Find where the given text appears and provide that cell's center as (X, Y) coordinate. 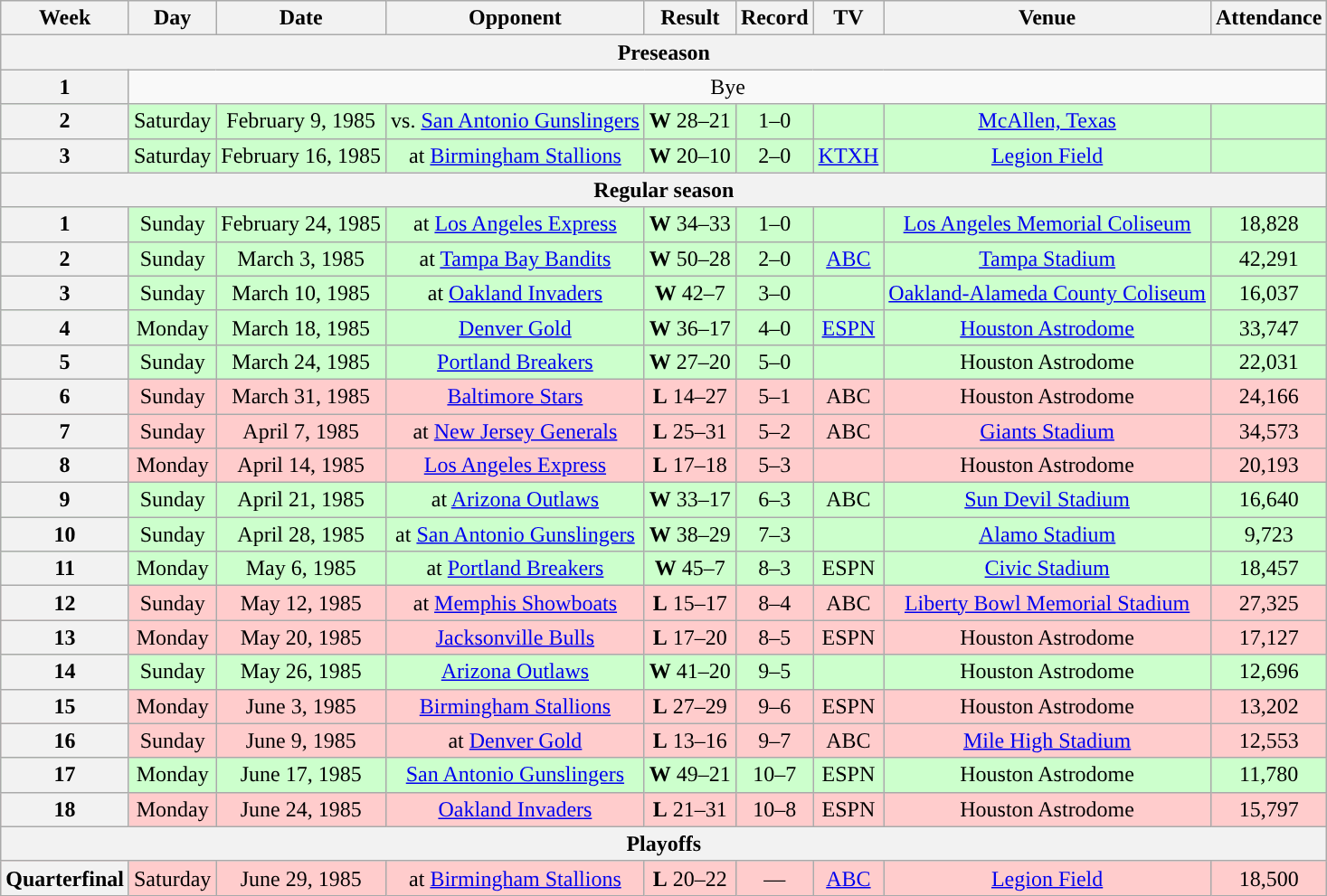
W 33–17 (689, 500)
9–5 (774, 672)
W 38–29 (689, 534)
W 42–7 (689, 293)
13,202 (1268, 706)
8–3 (774, 569)
— (774, 878)
at Portland Breakers (516, 569)
Week (65, 18)
18,457 (1268, 569)
W 36–17 (689, 327)
5–1 (774, 396)
Mile High Stadium (1047, 740)
11 (65, 569)
at Memphis Showboats (516, 603)
L 21–31 (689, 809)
16,037 (1268, 293)
Opponent (516, 18)
Sun Devil Stadium (1047, 500)
June 3, 1985 (301, 706)
10 (65, 534)
June 24, 1985 (301, 809)
at Los Angeles Express (516, 224)
L 13–16 (689, 740)
4–0 (774, 327)
Quarterfinal (65, 878)
5 (65, 362)
8–5 (774, 637)
McAllen, Texas (1047, 121)
9 (65, 500)
L 14–27 (689, 396)
June 17, 1985 (301, 775)
15,797 (1268, 809)
Record (774, 18)
W 50–28 (689, 259)
Baltimore Stars (516, 396)
13 (65, 637)
Los Angeles Express (516, 466)
Giants Stadium (1047, 431)
Los Angeles Memorial Coliseum (1047, 224)
May 6, 1985 (301, 569)
March 10, 1985 (301, 293)
15 (65, 706)
10–7 (774, 775)
April 7, 1985 (301, 431)
10–8 (774, 809)
5–3 (774, 466)
April 28, 1985 (301, 534)
18,828 (1268, 224)
17,127 (1268, 637)
L 17–18 (689, 466)
5–0 (774, 362)
April 14, 1985 (301, 466)
12,553 (1268, 740)
June 29, 1985 (301, 878)
W 45–7 (689, 569)
Birmingham Stallions (516, 706)
8–4 (774, 603)
May 12, 1985 (301, 603)
vs. San Antonio Gunslingers (516, 121)
March 18, 1985 (301, 327)
Alamo Stadium (1047, 534)
12,696 (1268, 672)
June 9, 1985 (301, 740)
9,723 (1268, 534)
9–7 (774, 740)
Playoffs (664, 844)
22,031 (1268, 362)
Bye (727, 87)
18,500 (1268, 878)
16 (65, 740)
Jacksonville Bulls (516, 637)
14 (65, 672)
Civic Stadium (1047, 569)
W 28–21 (689, 121)
March 24, 1985 (301, 362)
27,325 (1268, 603)
L 15–17 (689, 603)
at Denver Gold (516, 740)
W 27–20 (689, 362)
Result (689, 18)
Regular season (664, 190)
L 27–29 (689, 706)
Denver Gold (516, 327)
February 16, 1985 (301, 156)
11,780 (1268, 775)
7–3 (774, 534)
May 20, 1985 (301, 637)
24,166 (1268, 396)
Date (301, 18)
20,193 (1268, 466)
16,640 (1268, 500)
33,747 (1268, 327)
W 20–10 (689, 156)
W 49–21 (689, 775)
7 (65, 431)
W 41–20 (689, 672)
Attendance (1268, 18)
March 31, 1985 (301, 396)
Oakland Invaders (516, 809)
February 24, 1985 (301, 224)
May 26, 1985 (301, 672)
Venue (1047, 18)
34,573 (1268, 431)
L 20–22 (689, 878)
18 (65, 809)
Liberty Bowl Memorial Stadium (1047, 603)
W 34–33 (689, 224)
Oakland-Alameda County Coliseum (1047, 293)
at Arizona Outlaws (516, 500)
3–0 (774, 293)
KTXH (848, 156)
4 (65, 327)
February 9, 1985 (301, 121)
17 (65, 775)
5–2 (774, 431)
April 21, 1985 (301, 500)
at New Jersey Generals (516, 431)
at Oakland Invaders (516, 293)
6–3 (774, 500)
Preseason (664, 52)
42,291 (1268, 259)
L 17–20 (689, 637)
at San Antonio Gunslingers (516, 534)
Day (172, 18)
12 (65, 603)
San Antonio Gunslingers (516, 775)
Arizona Outlaws (516, 672)
6 (65, 396)
Tampa Stadium (1047, 259)
TV (848, 18)
L 25–31 (689, 431)
Portland Breakers (516, 362)
March 3, 1985 (301, 259)
at Tampa Bay Bandits (516, 259)
8 (65, 466)
9–6 (774, 706)
